Extract the [X, Y] coordinate from the center of the cell holding the provided text.  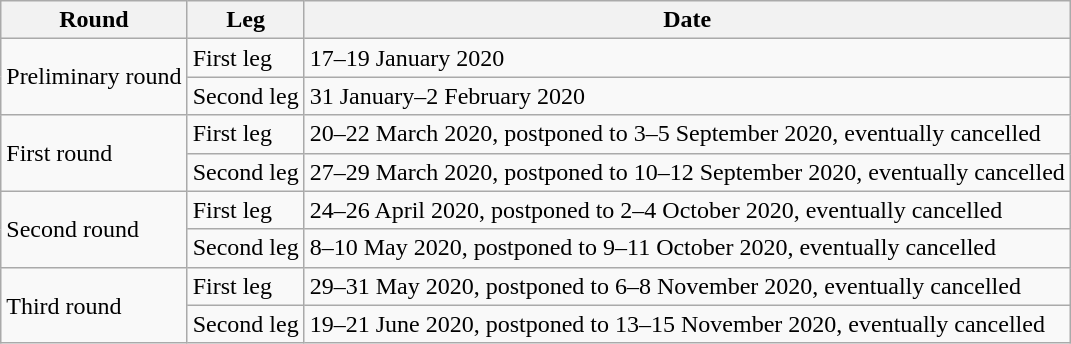
31 January–2 February 2020 [687, 96]
29–31 May 2020, postponed to 6–8 November 2020, eventually cancelled [687, 286]
19–21 June 2020, postponed to 13–15 November 2020, eventually cancelled [687, 324]
8–10 May 2020, postponed to 9–11 October 2020, eventually cancelled [687, 248]
24–26 April 2020, postponed to 2–4 October 2020, eventually cancelled [687, 210]
Leg [246, 20]
Preliminary round [94, 77]
27–29 March 2020, postponed to 10–12 September 2020, eventually cancelled [687, 172]
Third round [94, 305]
Round [94, 20]
17–19 January 2020 [687, 58]
Second round [94, 229]
Date [687, 20]
20–22 March 2020, postponed to 3–5 September 2020, eventually cancelled [687, 134]
First round [94, 153]
